Find where the given text appears and provide that cell's center as [X, Y] coordinate. 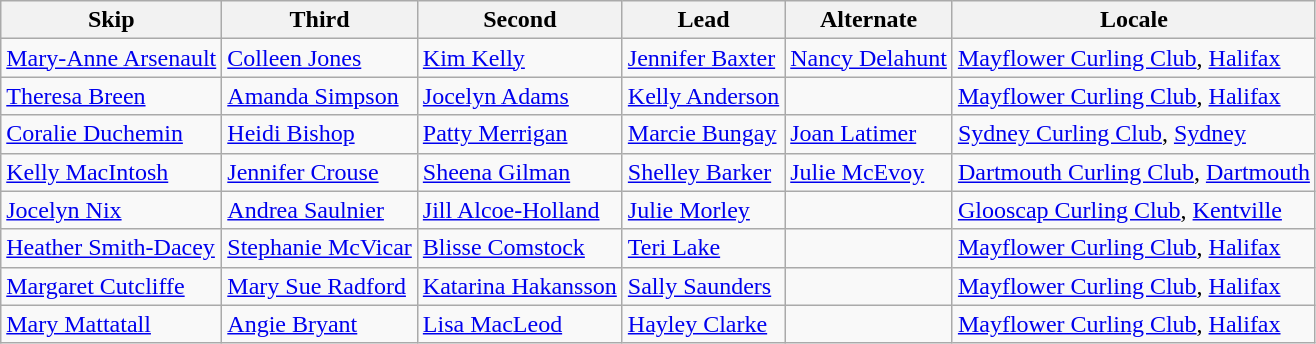
Hayley Clarke [703, 324]
Colleen Jones [320, 58]
Margaret Cutcliffe [112, 286]
Theresa Breen [112, 96]
Jennifer Crouse [320, 172]
Glooscap Curling Club, Kentville [1134, 210]
Mary-Anne Arsenault [112, 58]
Katarina Hakansson [520, 286]
Blisse Comstock [520, 248]
Kelly Anderson [703, 96]
Julie McEvoy [869, 172]
Alternate [869, 20]
Angie Bryant [320, 324]
Marcie Bungay [703, 134]
Third [320, 20]
Stephanie McVicar [320, 248]
Sally Saunders [703, 286]
Jill Alcoe-Holland [520, 210]
Patty Merrigan [520, 134]
Sheena Gilman [520, 172]
Amanda Simpson [320, 96]
Mary Sue Radford [320, 286]
Jennifer Baxter [703, 58]
Heather Smith-Dacey [112, 248]
Skip [112, 20]
Julie Morley [703, 210]
Second [520, 20]
Lead [703, 20]
Jocelyn Nix [112, 210]
Jocelyn Adams [520, 96]
Andrea Saulnier [320, 210]
Sydney Curling Club, Sydney [1134, 134]
Nancy Delahunt [869, 58]
Kelly MacIntosh [112, 172]
Shelley Barker [703, 172]
Dartmouth Curling Club, Dartmouth [1134, 172]
Teri Lake [703, 248]
Heidi Bishop [320, 134]
Mary Mattatall [112, 324]
Locale [1134, 20]
Kim Kelly [520, 58]
Joan Latimer [869, 134]
Lisa MacLeod [520, 324]
Coralie Duchemin [112, 134]
